Search for the cell housing the specified text and yield its [X, Y] center coordinate. 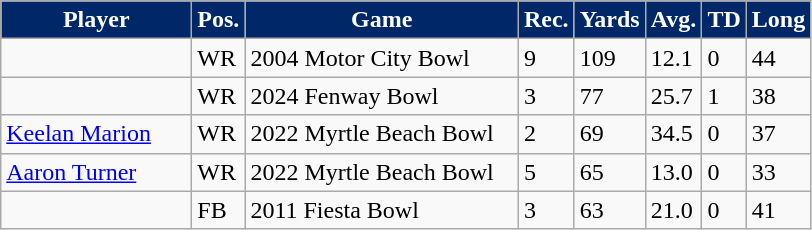
69 [610, 134]
5 [546, 172]
Rec. [546, 20]
65 [610, 172]
44 [778, 58]
109 [610, 58]
34.5 [674, 134]
Yards [610, 20]
2004 Motor City Bowl [382, 58]
1 [724, 96]
9 [546, 58]
Pos. [218, 20]
2011 Fiesta Bowl [382, 210]
TD [724, 20]
41 [778, 210]
21.0 [674, 210]
38 [778, 96]
37 [778, 134]
Aaron Turner [96, 172]
25.7 [674, 96]
2024 Fenway Bowl [382, 96]
Keelan Marion [96, 134]
77 [610, 96]
Player [96, 20]
13.0 [674, 172]
12.1 [674, 58]
2 [546, 134]
FB [218, 210]
Long [778, 20]
33 [778, 172]
Game [382, 20]
63 [610, 210]
Avg. [674, 20]
